Detect which cell encompasses the target text, then output its [x, y] center coordinate. 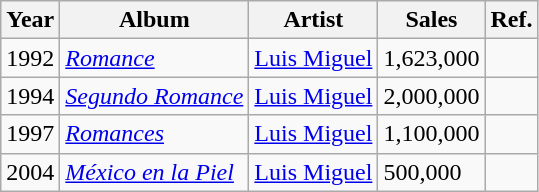
500,000 [432, 172]
Sales [432, 20]
Album [154, 20]
2,000,000 [432, 96]
Romance [154, 58]
Year [30, 20]
1992 [30, 58]
2004 [30, 172]
1994 [30, 96]
Artist [314, 20]
1997 [30, 134]
Romances [154, 134]
Segundo Romance [154, 96]
México en la Piel [154, 172]
1,100,000 [432, 134]
1,623,000 [432, 58]
Ref. [512, 20]
